Output the (x, y) coordinate of the center of the cell containing the given text.  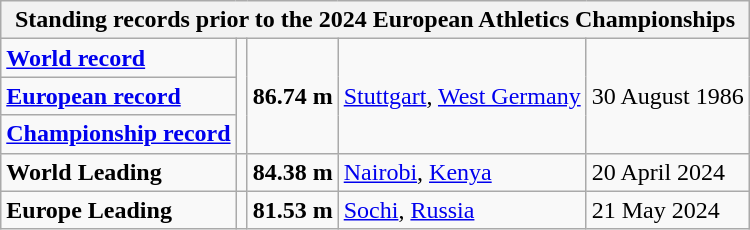
Standing records prior to the 2024 European Athletics Championships (376, 20)
20 April 2024 (668, 172)
Europe Leading (118, 210)
World record (118, 58)
Stuttgart, West Germany (462, 96)
81.53 m (292, 210)
Sochi, Russia (462, 210)
World Leading (118, 172)
30 August 1986 (668, 96)
European record (118, 96)
Championship record (118, 134)
Nairobi, Kenya (462, 172)
84.38 m (292, 172)
86.74 m (292, 96)
21 May 2024 (668, 210)
